Return the [X, Y] coordinate for the center point of the cell that contains the specified text.  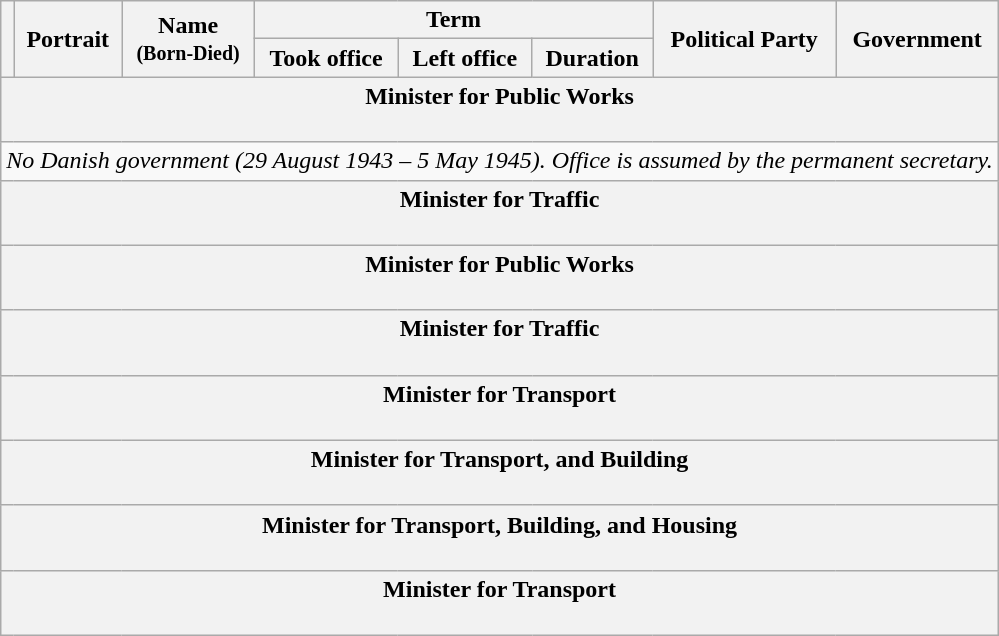
Government [918, 39]
Minister for Transport, Building, and Housing [500, 538]
Left office [465, 58]
Name(Born-Died) [188, 39]
Duration [592, 58]
Minister for Transport, and Building [500, 472]
Political Party [744, 39]
Term [453, 20]
Portrait [68, 39]
No Danish government (29 August 1943 – 5 May 1945). Office is assumed by the permanent secretary. [500, 161]
Took office [326, 58]
